Identify which cell holds the provided text, then report its [x, y] central coordinate. 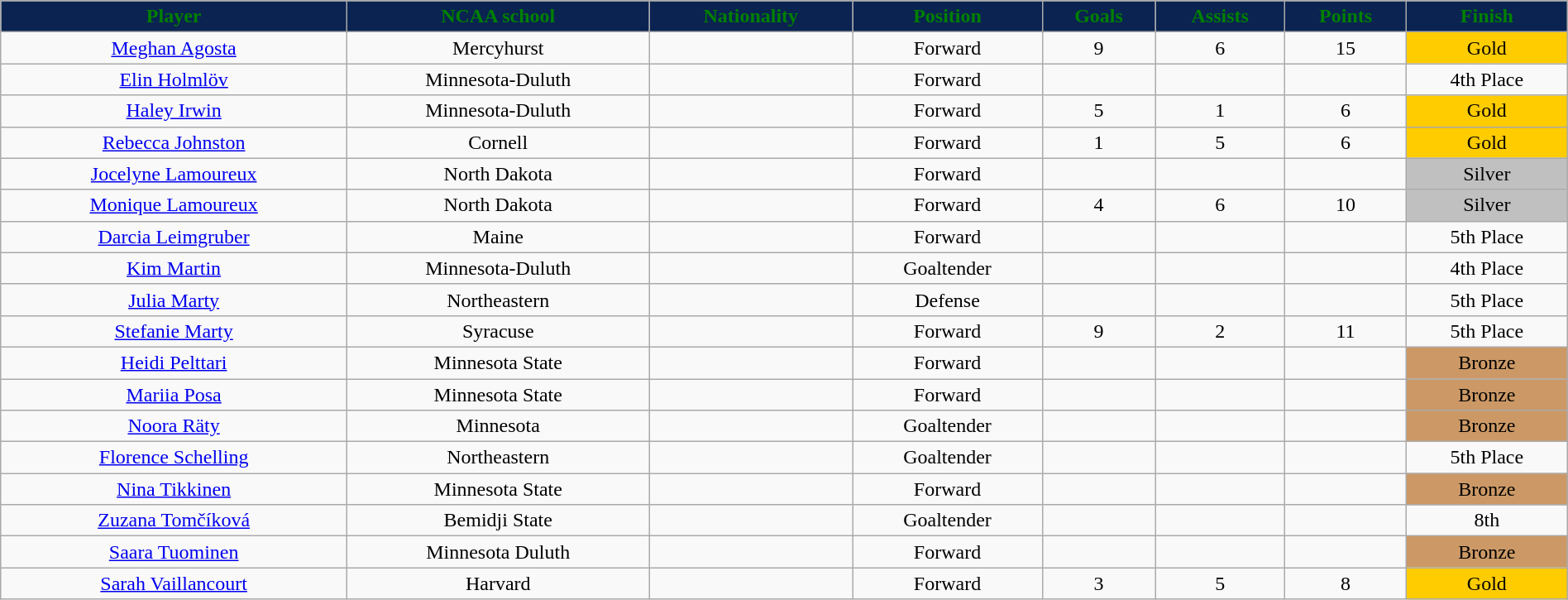
Jocelyne Lamoureux [174, 174]
8th [1487, 521]
Bemidji State [498, 521]
Florence Schelling [174, 458]
Assists [1221, 17]
15 [1346, 48]
Minnesota Duluth [498, 552]
Maine [498, 237]
Cornell [498, 142]
8 [1346, 583]
Zuzana Tomčíková [174, 521]
10 [1346, 205]
11 [1346, 331]
Saara Tuominen [174, 552]
4 [1098, 205]
Haley Irwin [174, 111]
Elin Holmlöv [174, 79]
Rebecca Johnston [174, 142]
Defense [948, 300]
Goals [1098, 17]
Position [948, 17]
3 [1098, 583]
Mariia Posa [174, 395]
Stefanie Marty [174, 331]
Finish [1487, 17]
Minnesota [498, 426]
Points [1346, 17]
Heidi Pelttari [174, 362]
Syracuse [498, 331]
NCAA school [498, 17]
Darcia Leimgruber [174, 237]
Monique Lamoureux [174, 205]
Sarah Vaillancourt [174, 583]
Harvard [498, 583]
Meghan Agosta [174, 48]
Noora Räty [174, 426]
Nina Tikkinen [174, 489]
Julia Marty [174, 300]
2 [1221, 331]
Kim Martin [174, 268]
Mercyhurst [498, 48]
Player [174, 17]
Nationality [751, 17]
